Provide the [X, Y] coordinate of the cell's center where the given text is located.  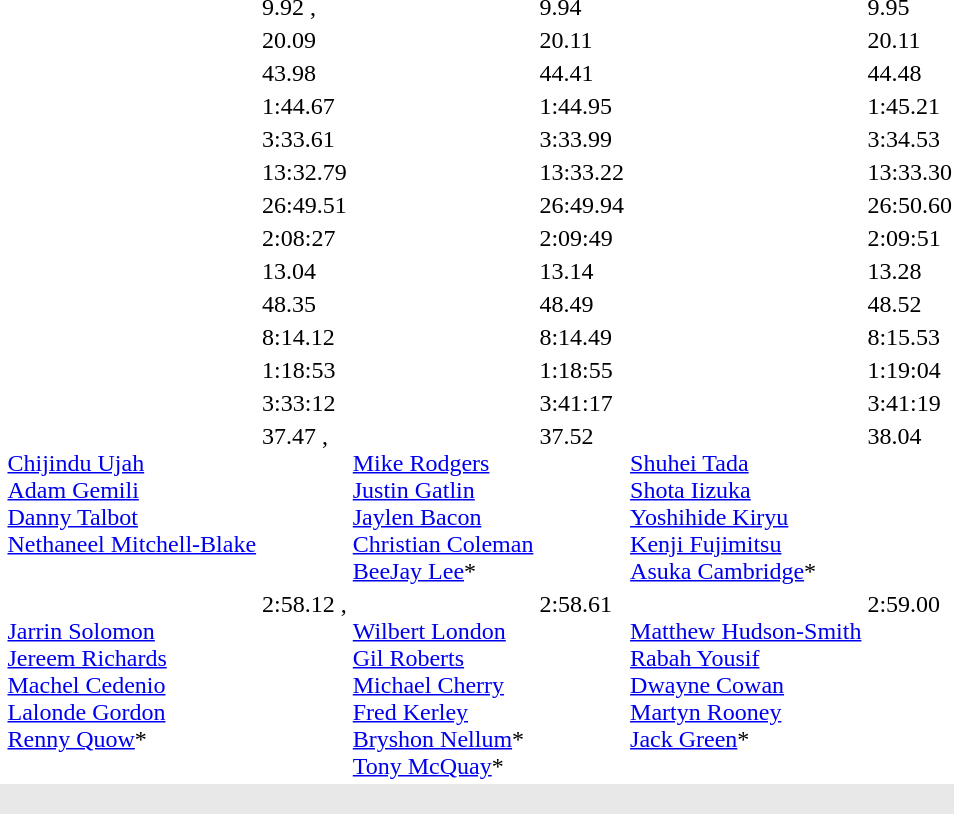
37.47 , [305, 504]
13.14 [582, 271]
43.98 [305, 73]
3:34.53 [910, 139]
Wilbert LondonGil RobertsMichael CherryFred KerleyBryshon Nellum*Tony McQuay* [443, 685]
Shuhei TadaShota IizukaYoshihide KiryuKenji FujimitsuAsuka Cambridge* [746, 504]
1:44.95 [582, 106]
3:41:17 [582, 403]
26:50.60 [910, 205]
13.04 [305, 271]
26:49.94 [582, 205]
1:45.21 [910, 106]
8:14.49 [582, 337]
2:58.12 , [305, 685]
48.35 [305, 304]
37.52 [582, 504]
Chijindu UjahAdam GemiliDanny TalbotNethaneel Mitchell-Blake [132, 504]
48.49 [582, 304]
1:19:04 [910, 370]
Matthew Hudson-SmithRabah YousifDwayne CowanMartyn RooneyJack Green* [746, 685]
38.04 [910, 504]
2:08:27 [305, 238]
3:33:12 [305, 403]
1:18:55 [582, 370]
13:33.22 [582, 172]
1:18:53 [305, 370]
2:09:49 [582, 238]
44.41 [582, 73]
2:09:51 [910, 238]
13:32.79 [305, 172]
Jarrin Solomon Jereem RichardsMachel CedenioLalonde GordonRenny Quow* [132, 685]
13.28 [910, 271]
26:49.51 [305, 205]
20.09 [305, 40]
Mike RodgersJustin GatlinJaylen BaconChristian ColemanBeeJay Lee* [443, 504]
48.52 [910, 304]
3:33.61 [305, 139]
3:33.99 [582, 139]
13:33.30 [910, 172]
3:41:19 [910, 403]
1:44.67 [305, 106]
44.48 [910, 73]
2:59.00 [910, 685]
2:58.61 [582, 685]
8:15.53 [910, 337]
8:14.12 [305, 337]
